Find where the given text appears and provide that cell's center as [X, Y] coordinate. 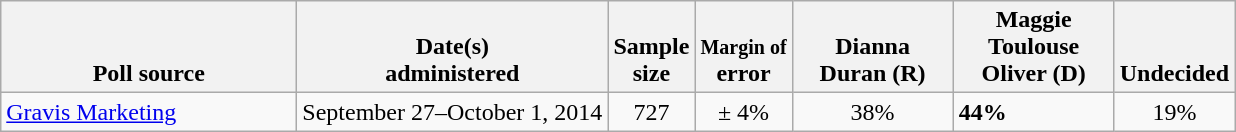
Samplesize [652, 47]
38% [872, 112]
Margin oferror [744, 47]
MaggieToulouseOliver (D) [1034, 47]
44% [1034, 112]
Undecided [1174, 47]
DiannaDuran (R) [872, 47]
Date(s)administered [452, 47]
Gravis Marketing [149, 112]
Poll source [149, 47]
727 [652, 112]
September 27–October 1, 2014 [452, 112]
19% [1174, 112]
± 4% [744, 112]
